Scan for the cell matching the given text and deliver its (X, Y) coordinate at center. 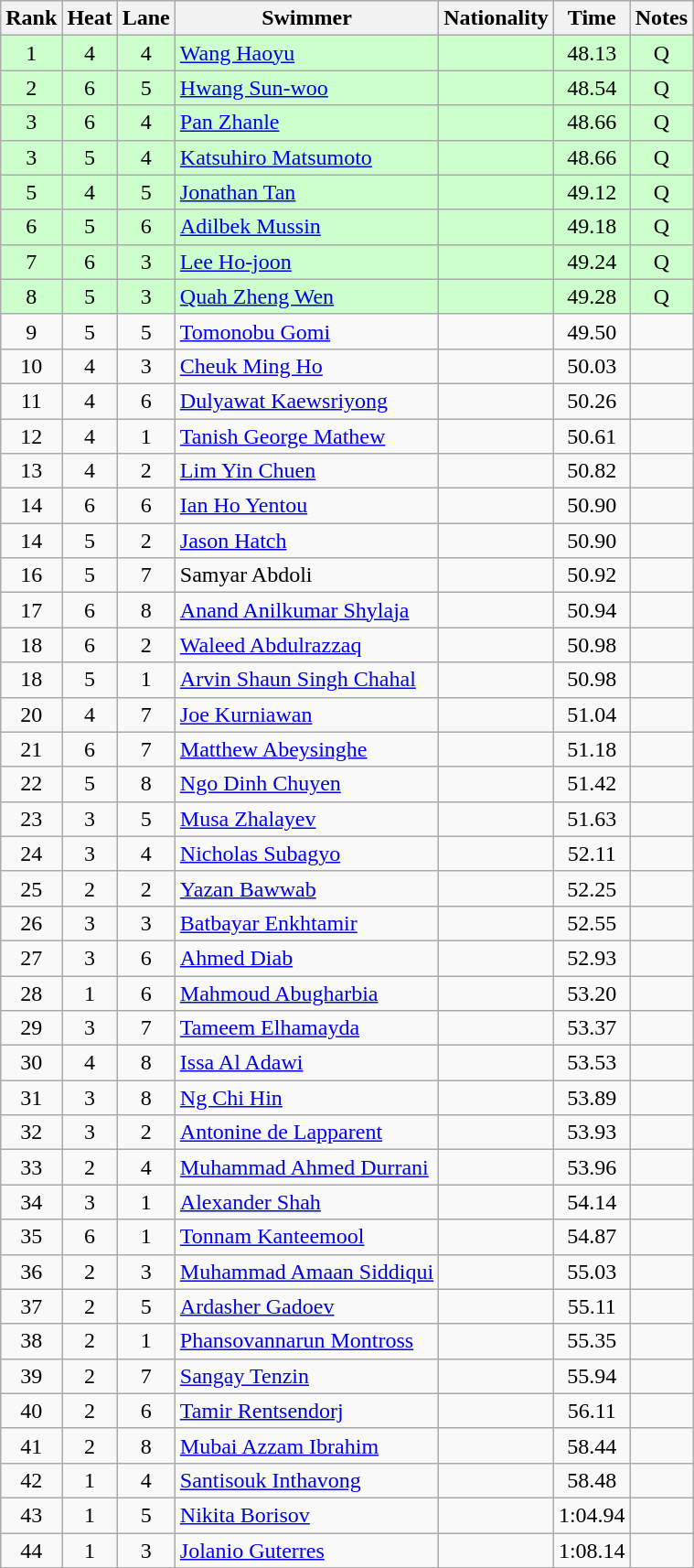
Time (592, 18)
13 (31, 471)
55.03 (592, 1272)
Muhammad Ahmed Durrani (306, 1167)
Jonathan Tan (306, 192)
43 (31, 1515)
42 (31, 1480)
Hwang Sun-woo (306, 88)
28 (31, 993)
Tameem Elhamayda (306, 1028)
Matthew Abeysinghe (306, 749)
49.28 (592, 296)
Tonnam Kanteemool (306, 1237)
55.94 (592, 1376)
49.24 (592, 262)
Muhammad Amaan Siddiqui (306, 1272)
52.25 (592, 888)
34 (31, 1202)
48.13 (592, 53)
Cheuk Ming Ho (306, 366)
51.04 (592, 714)
52.93 (592, 958)
Pan Zhanle (306, 123)
Swimmer (306, 18)
Jolanio Guterres (306, 1551)
10 (31, 366)
58.44 (592, 1445)
24 (31, 854)
Yazan Bawwab (306, 888)
Notes (661, 18)
50.94 (592, 610)
Lane (146, 18)
Arvin Shaun Singh Chahal (306, 680)
Mubai Azzam Ibrahim (306, 1445)
50.26 (592, 401)
Alexander Shah (306, 1202)
27 (31, 958)
16 (31, 575)
Nicholas Subagyo (306, 854)
Ardasher Gadoev (306, 1306)
Lim Yin Chuen (306, 471)
Nikita Borisov (306, 1515)
33 (31, 1167)
53.53 (592, 1063)
22 (31, 784)
49.18 (592, 227)
Antonine de Lapparent (306, 1133)
53.96 (592, 1167)
Anand Anilkumar Shylaja (306, 610)
56.11 (592, 1411)
40 (31, 1411)
Tomonobu Gomi (306, 331)
35 (31, 1237)
51.18 (592, 749)
Jason Hatch (306, 541)
36 (31, 1272)
54.14 (592, 1202)
51.42 (592, 784)
Joe Kurniawan (306, 714)
17 (31, 610)
1:08.14 (592, 1551)
1:04.94 (592, 1515)
52.55 (592, 923)
Tamir Rentsendorj (306, 1411)
49.12 (592, 192)
51.63 (592, 819)
12 (31, 436)
Wang Haoyu (306, 53)
44 (31, 1551)
30 (31, 1063)
21 (31, 749)
Samyar Abdoli (306, 575)
Tanish George Mathew (306, 436)
Santisouk Inthavong (306, 1480)
Batbayar Enkhtamir (306, 923)
Katsuhiro Matsumoto (306, 157)
Rank (31, 18)
50.92 (592, 575)
53.37 (592, 1028)
39 (31, 1376)
20 (31, 714)
41 (31, 1445)
Phansovannarun Montross (306, 1341)
Nationality (496, 18)
Musa Zhalayev (306, 819)
53.20 (592, 993)
Mahmoud Abugharbia (306, 993)
Waleed Abdulrazzaq (306, 645)
Quah Zheng Wen (306, 296)
Issa Al Adawi (306, 1063)
Sangay Tenzin (306, 1376)
Heat (90, 18)
23 (31, 819)
29 (31, 1028)
50.61 (592, 436)
Lee Ho-joon (306, 262)
52.11 (592, 854)
Ian Ho Yentou (306, 506)
Adilbek Mussin (306, 227)
31 (31, 1098)
Ahmed Diab (306, 958)
9 (31, 331)
11 (31, 401)
Ngo Dinh Chuyen (306, 784)
25 (31, 888)
32 (31, 1133)
37 (31, 1306)
Ng Chi Hin (306, 1098)
54.87 (592, 1237)
Dulyawat Kaewsriyong (306, 401)
58.48 (592, 1480)
55.11 (592, 1306)
48.54 (592, 88)
38 (31, 1341)
53.89 (592, 1098)
50.82 (592, 471)
49.50 (592, 331)
53.93 (592, 1133)
55.35 (592, 1341)
50.03 (592, 366)
26 (31, 923)
